Scan for the cell matching the given text and deliver its [X, Y] coordinate at center. 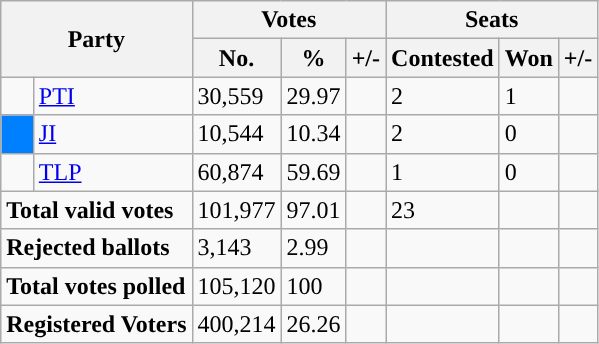
JI [112, 134]
101,977 [236, 210]
Contested [443, 58]
PTI [112, 96]
10,544 [236, 134]
Seats [492, 20]
26.26 [314, 324]
Total votes polled [96, 286]
29.97 [314, 96]
Votes [289, 20]
23 [443, 210]
100 [314, 286]
400,214 [236, 324]
105,120 [236, 286]
Party [96, 39]
10.34 [314, 134]
97.01 [314, 210]
No. [236, 58]
3,143 [236, 248]
Registered Voters [96, 324]
30,559 [236, 96]
Rejected ballots [96, 248]
59.69 [314, 172]
60,874 [236, 172]
Total valid votes [96, 210]
Won [528, 58]
2.99 [314, 248]
% [314, 58]
TLP [112, 172]
